Detect which cell encompasses the target text, then output its [x, y] center coordinate. 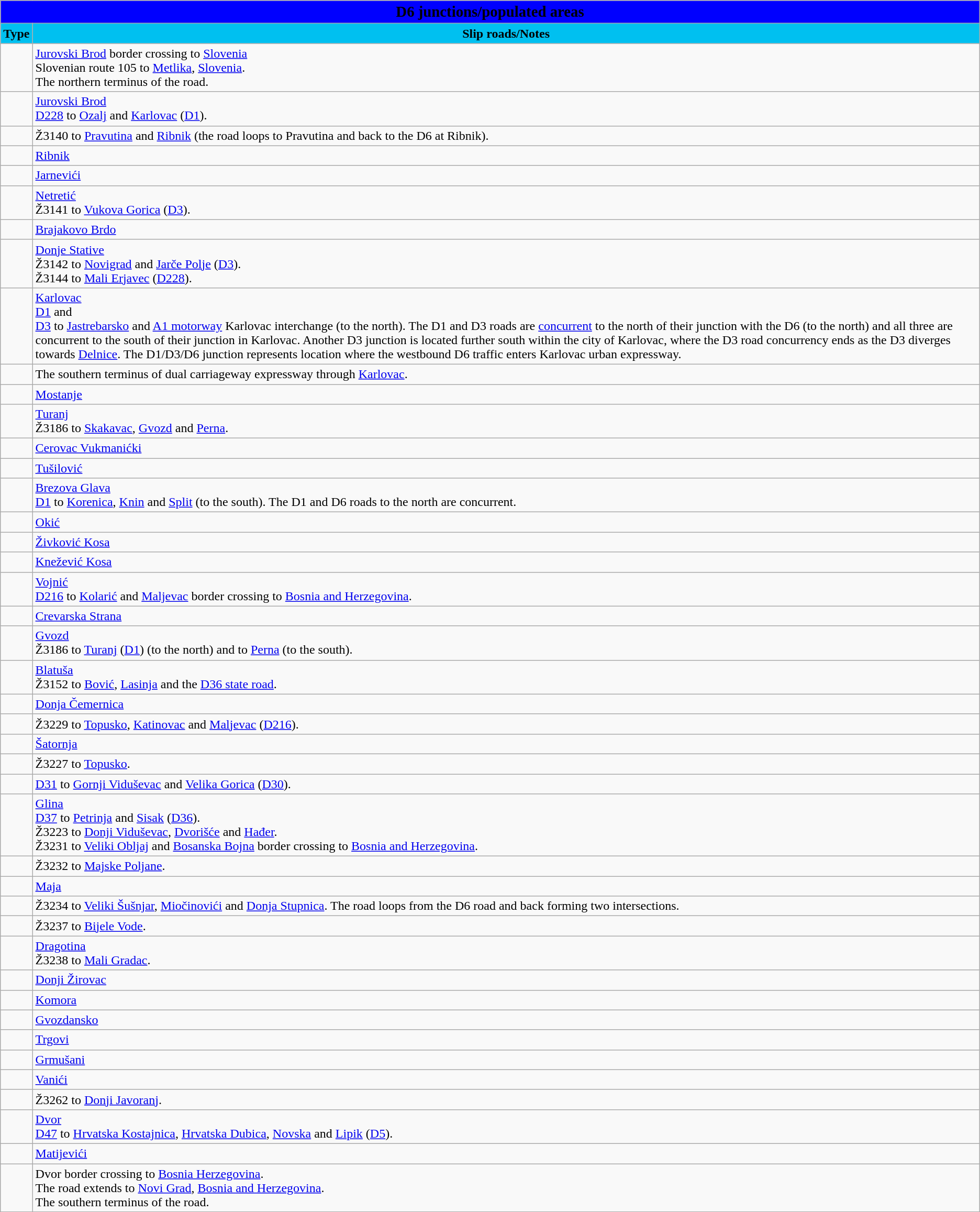
Ribnik [506, 156]
Okić [506, 522]
Jarnevići [506, 175]
Ž3237 to Bijele Vode. [506, 926]
Brezova Glava D1 to Korenica, Knin and Split (to the south). The D1 and D6 roads to the north are concurrent. [506, 495]
D31 to Gornji Viduševac and Velika Gorica (D30). [506, 784]
Cerovac Vukmanićki [506, 448]
Ž3227 to Topusko. [506, 764]
Ž3262 to Donji Javoranj. [506, 1099]
Donja Čemernica [506, 704]
Type [17, 34]
D6 junctions/populated areas [490, 12]
Ž3234 to Veliki Šušnjar, Miočinovići and Donja Stupnica. The road loops from the D6 road and back forming two intersections. [506, 906]
Crevarska Strana [506, 616]
Komora [506, 1000]
Jurovski Brod D228 to Ozalj and Karlovac (D1). [506, 109]
DragotinaŽ3238 to Mali Gradac. [506, 953]
Trgovi [506, 1040]
Gvozdansko [506, 1020]
Jurovski Brod border crossing to Slovenia Slovenian route 105 to Metlika, Slovenia.The northern terminus of the road. [506, 68]
Vanići [506, 1079]
GvozdŽ3186 to Turanj (D1) (to the north) and to Perna (to the south). [506, 643]
Vojnić D216 to Kolarić and Maljevac border crossing to Bosnia and Herzegovina. [506, 589]
Šatornja [506, 744]
Grmušani [506, 1060]
Ž3229 to Topusko, Katinovac and Maljevac (D216). [506, 724]
Ž3232 to Majske Poljane. [506, 866]
NetretićŽ3141 to Vukova Gorica (D3). [506, 202]
Tušilović [506, 468]
Živković Kosa [506, 542]
Dvor border crossing to Bosnia Herzegovina.The road extends to Novi Grad, Bosnia and Herzegovina.The southern terminus of the road. [506, 1188]
Brajakovo Brdo [506, 229]
Mostanje [506, 394]
Slip roads/Notes [506, 34]
BlatušaŽ3152 to Bović, Lasinja and the D36 state road. [506, 677]
Donji Žirovac [506, 980]
The southern terminus of dual carriageway expressway through Karlovac. [506, 374]
TuranjŽ3186 to Skakavac, Gvozd and Perna. [506, 421]
Donje StativeŽ3142 to Novigrad and Jarče Polje (D3).Ž3144 to Mali Erjavec (D228). [506, 263]
Matijevići [506, 1153]
Knežević Kosa [506, 562]
Maja [506, 886]
Ž3140 to Pravutina and Ribnik (the road loops to Pravutina and back to the D6 at Ribnik). [506, 136]
Dvor D47 to Hrvatska Kostajnica, Hrvatska Dubica, Novska and Lipik (D5). [506, 1126]
